Extract the (X, Y) coordinate from the center of the cell holding the provided text.  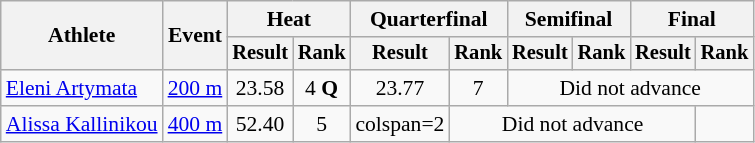
4 Q (322, 88)
Quarterfinal (428, 19)
23.77 (400, 88)
200 m (196, 88)
7 (478, 88)
Semifinal (568, 19)
colspan=2 (400, 124)
Heat (288, 19)
Eleni Artymata (82, 88)
Final (692, 19)
Event (196, 36)
Athlete (82, 36)
400 m (196, 124)
Alissa Kallinikou (82, 124)
52.40 (260, 124)
5 (322, 124)
23.58 (260, 88)
